Output the [x, y] coordinate of the center of the cell containing the given text.  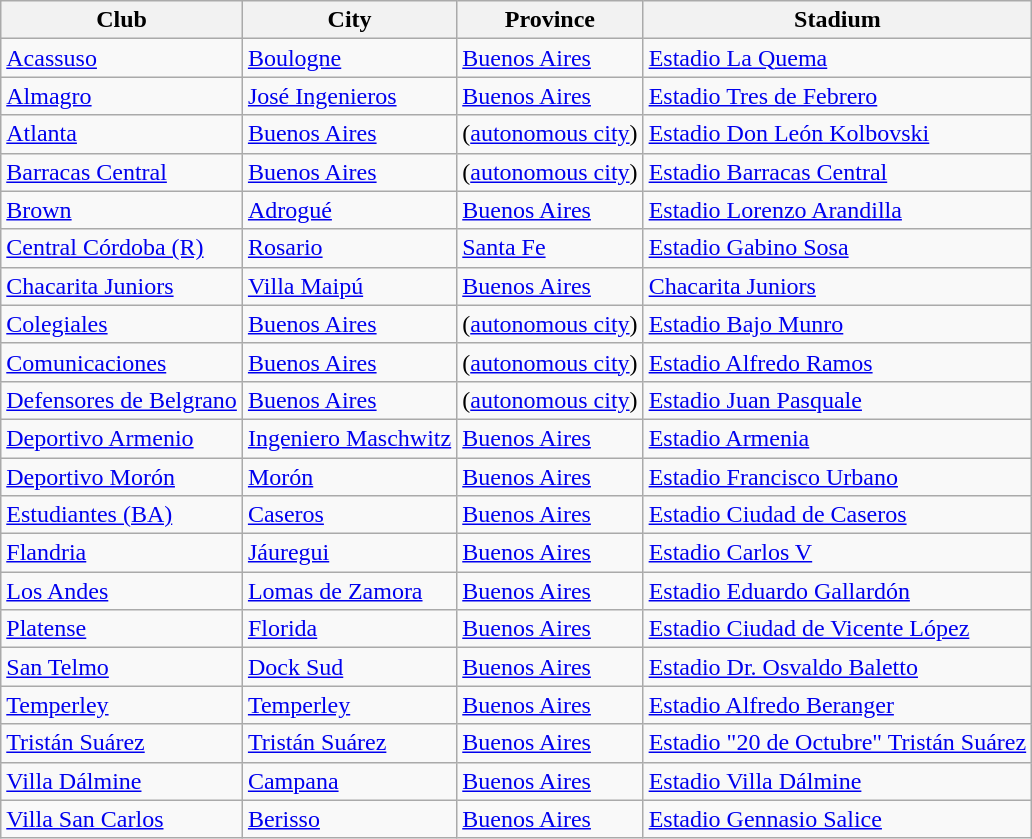
Province [550, 20]
Estadio Carlos V [838, 553]
Comunicaciones [122, 362]
Estadio Bajo Munro [838, 324]
Estadio Ciudad de Vicente López [838, 629]
José Ingenieros [349, 96]
Acassuso [122, 58]
Caseros [349, 515]
Estadio Don León Kolbovski [838, 134]
Defensores de Belgrano [122, 400]
San Telmo [122, 667]
Estadio Lorenzo Arandilla [838, 210]
Dock Sud [349, 667]
Boulogne [349, 58]
Estadio Francisco Urbano [838, 477]
Los Andes [122, 591]
Central Córdoba (R) [122, 248]
Ingeniero Maschwitz [349, 438]
Estadio Barracas Central [838, 172]
Club [122, 20]
Lomas de Zamora [349, 591]
Estadio La Quema [838, 58]
Estadio Juan Pasquale [838, 400]
Florida [349, 629]
Barracas Central [122, 172]
Jáuregui [349, 553]
Deportivo Morón [122, 477]
Estadio Villa Dálmine [838, 781]
Atlanta [122, 134]
Estudiantes (BA) [122, 515]
Morón [349, 477]
Estadio Tres de Febrero [838, 96]
Platense [122, 629]
Flandria [122, 553]
Estadio Armenia [838, 438]
City [349, 20]
Villa Dálmine [122, 781]
Almagro [122, 96]
Stadium [838, 20]
Campana [349, 781]
Estadio Gennasio Salice [838, 819]
Estadio "20 de Octubre" Tristán Suárez [838, 743]
Adrogué [349, 210]
Colegiales [122, 324]
Estadio Alfredo Beranger [838, 705]
Estadio Dr. Osvaldo Baletto [838, 667]
Estadio Eduardo Gallardón [838, 591]
Villa Maipú [349, 286]
Rosario [349, 248]
Estadio Alfredo Ramos [838, 362]
Estadio Gabino Sosa [838, 248]
Berisso [349, 819]
Deportivo Armenio [122, 438]
Santa Fe [550, 248]
Brown [122, 210]
Villa San Carlos [122, 819]
Estadio Ciudad de Caseros [838, 515]
